From the cell containing the given text, extract its center point as [x, y] coordinate. 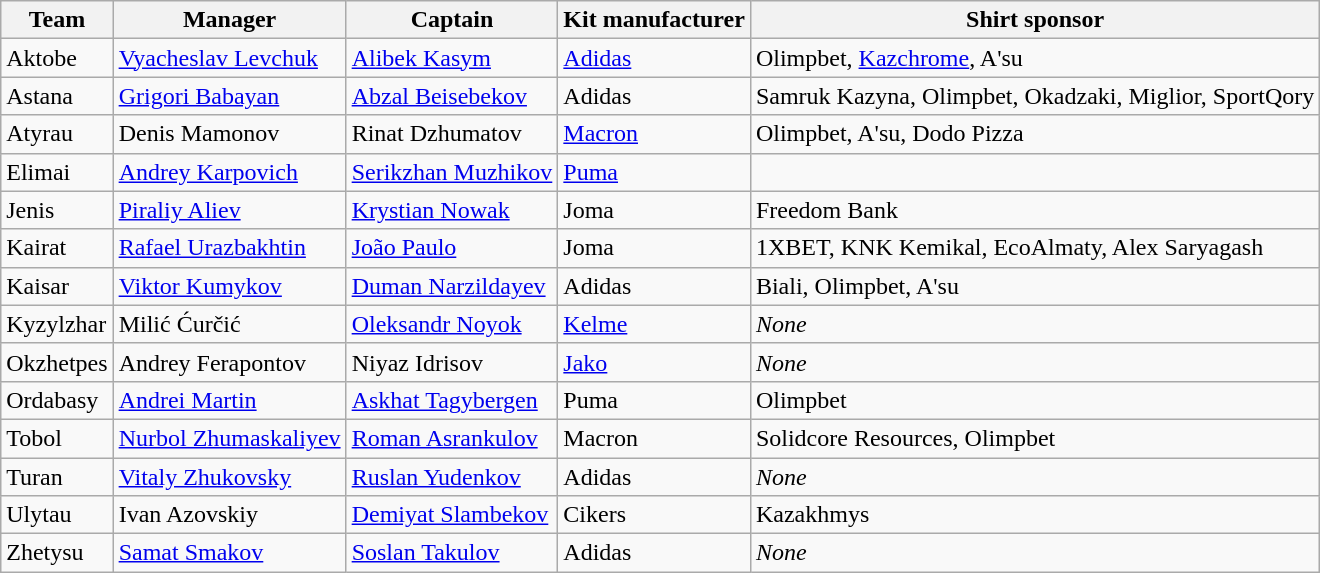
João Paulo [452, 248]
Kit manufacturer [654, 20]
Tobol [57, 438]
Milić Ćurčić [230, 324]
Demiyat Slambekov [452, 515]
Samat Smakov [230, 553]
Rafael Urazbakhtin [230, 248]
Astana [57, 96]
Soslan Takulov [452, 553]
Kaisar [57, 286]
Zhetysu [57, 553]
Roman Asrankulov [452, 438]
1XBET, KNK Kemikal, EcoAlmaty, Alex Saryagash [1034, 248]
Captain [452, 20]
Team [57, 20]
Olimpbet, A'su, Dodo Pizza [1034, 134]
Andrei Martin [230, 400]
Grigori Babayan [230, 96]
Manager [230, 20]
Kyzylzhar [57, 324]
Okzhetpes [57, 362]
Cikers [654, 515]
Vyacheslav Levchuk [230, 58]
Andrey Ferapontov [230, 362]
Atyrau [57, 134]
Elimai [57, 172]
Nurbol Zhumaskaliyev [230, 438]
Kelme [654, 324]
Oleksandr Noyok [452, 324]
Kazakhmys [1034, 515]
Aktobe [57, 58]
Turan [57, 477]
Vitaly Zhukovsky [230, 477]
Serikzhan Muzhikov [452, 172]
Alibek Kasym [452, 58]
Rinat Dzhumatov [452, 134]
Kairat [57, 248]
Askhat Tagybergen [452, 400]
Jako [654, 362]
Samruk Kazyna, Olimpbet, Okadzaki, Miglior, SportQory [1034, 96]
Olimpbet, Kazchrome, A'su [1034, 58]
Andrey Karpovich [230, 172]
Ivan Azovskiy [230, 515]
Viktor Kumykov [230, 286]
Krystian Nowak [452, 210]
Abzal Beisebekov [452, 96]
Shirt sponsor [1034, 20]
Biali, Olimpbet, A'su [1034, 286]
Solidcore Resources, Olimpbet [1034, 438]
Jenis [57, 210]
Ulytau [57, 515]
Duman Narzildayev [452, 286]
Olimpbet [1034, 400]
Ordabasy [57, 400]
Niyaz Idrisov [452, 362]
Piraliy Aliev [230, 210]
Denis Mamonov [230, 134]
Ruslan Yudenkov [452, 477]
Freedom Bank [1034, 210]
